Scan for the cell matching the given text and deliver its [x, y] coordinate at center. 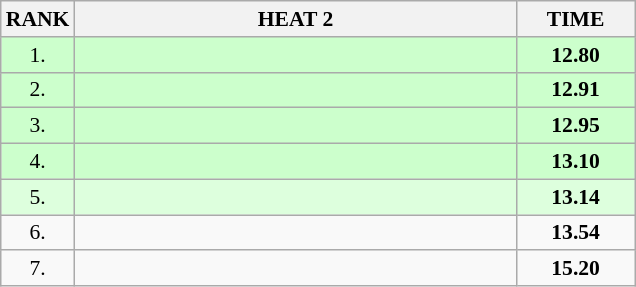
TIME [576, 19]
1. [38, 55]
12.80 [576, 55]
7. [38, 269]
13.10 [576, 162]
4. [38, 162]
RANK [38, 19]
12.95 [576, 126]
5. [38, 197]
6. [38, 233]
12.91 [576, 90]
3. [38, 126]
HEAT 2 [295, 19]
13.14 [576, 197]
13.54 [576, 233]
15.20 [576, 269]
2. [38, 90]
